Return (x, y) of the center of cell containing provided text 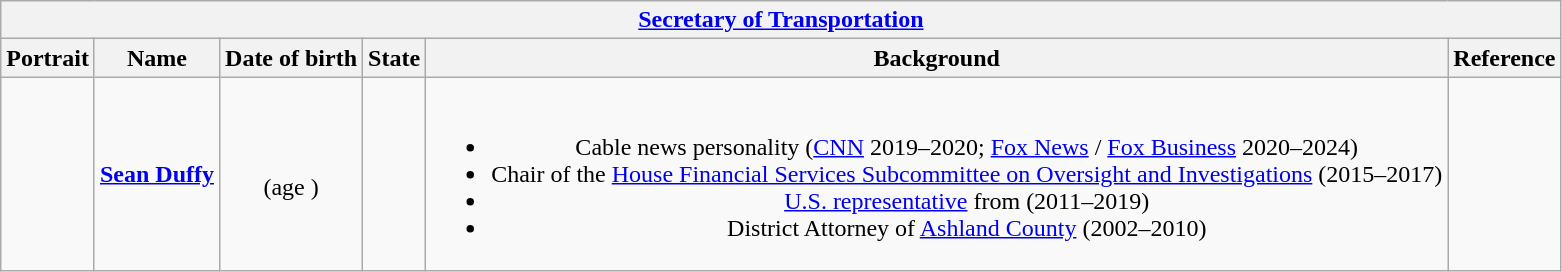
Portrait (48, 58)
Secretary of Transportation (781, 20)
State (394, 58)
Background (937, 58)
Reference (1504, 58)
Name (156, 58)
(age ) (292, 174)
Date of birth (292, 58)
Sean Duffy (156, 174)
